Return (x, y) of the center of cell containing provided text 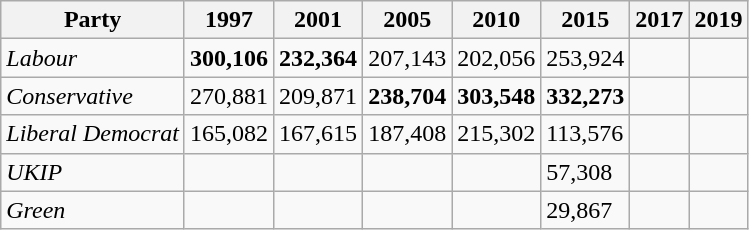
Conservative (93, 96)
Liberal Democrat (93, 134)
209,871 (318, 96)
215,302 (496, 134)
2010 (496, 20)
29,867 (586, 210)
270,881 (228, 96)
253,924 (586, 58)
Labour (93, 58)
57,308 (586, 172)
232,364 (318, 58)
332,273 (586, 96)
300,106 (228, 58)
207,143 (408, 58)
165,082 (228, 134)
202,056 (496, 58)
1997 (228, 20)
2017 (660, 20)
113,576 (586, 134)
Green (93, 210)
2019 (718, 20)
2005 (408, 20)
303,548 (496, 96)
167,615 (318, 134)
Party (93, 20)
187,408 (408, 134)
238,704 (408, 96)
2001 (318, 20)
2015 (586, 20)
UKIP (93, 172)
